Pinpoint the cell where the given text exists, returning its (X, Y) midpoint coordinate. 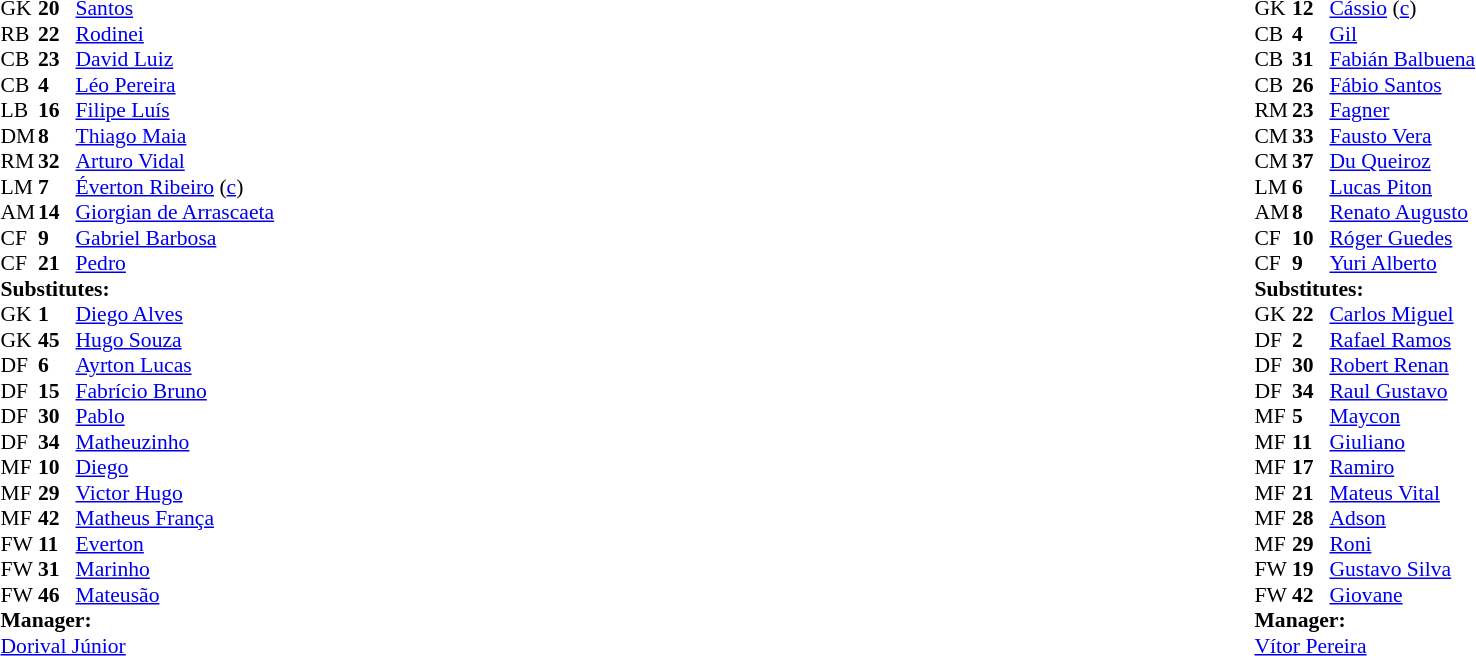
Pablo (176, 417)
16 (57, 111)
Fábio Santos (1402, 85)
17 (1311, 467)
Yuri Alberto (1402, 263)
Giorgian de Arrascaeta (176, 213)
28 (1311, 519)
Éverton Ribeiro (c) (176, 187)
Pedro (176, 263)
Ramiro (1402, 467)
LB (19, 111)
Fabián Balbuena (1402, 59)
Victor Hugo (176, 493)
Giovane (1402, 595)
Diego Alves (176, 315)
RB (19, 34)
33 (1311, 136)
Thiago Maia (176, 136)
Robert Renan (1402, 365)
Lucas Piton (1402, 187)
Rafael Ramos (1402, 340)
Rodinei (176, 34)
Gustavo Silva (1402, 569)
Maycon (1402, 417)
7 (57, 187)
Hugo Souza (176, 340)
Fausto Vera (1402, 136)
45 (57, 340)
Gabriel Barbosa (176, 238)
Róger Guedes (1402, 238)
Filipe Luís (176, 111)
Matheus França (176, 519)
46 (57, 595)
15 (57, 391)
19 (1311, 569)
37 (1311, 161)
Arturo Vidal (176, 161)
2 (1311, 340)
Renato Augusto (1402, 213)
Carlos Miguel (1402, 315)
Raul Gustavo (1402, 391)
Everton (176, 544)
Marinho (176, 569)
Giuliano (1402, 442)
Mateusão (176, 595)
Fagner (1402, 111)
32 (57, 161)
Adson (1402, 519)
5 (1311, 417)
14 (57, 213)
Fabrício Bruno (176, 391)
Du Queiroz (1402, 161)
Mateus Vital (1402, 493)
Léo Pereira (176, 85)
Matheuzinho (176, 442)
Ayrton Lucas (176, 365)
David Luiz (176, 59)
1 (57, 315)
Diego (176, 467)
DM (19, 136)
26 (1311, 85)
Gil (1402, 34)
Roni (1402, 544)
